Extract the (X, Y) coordinate from the center of the cell holding the provided text.  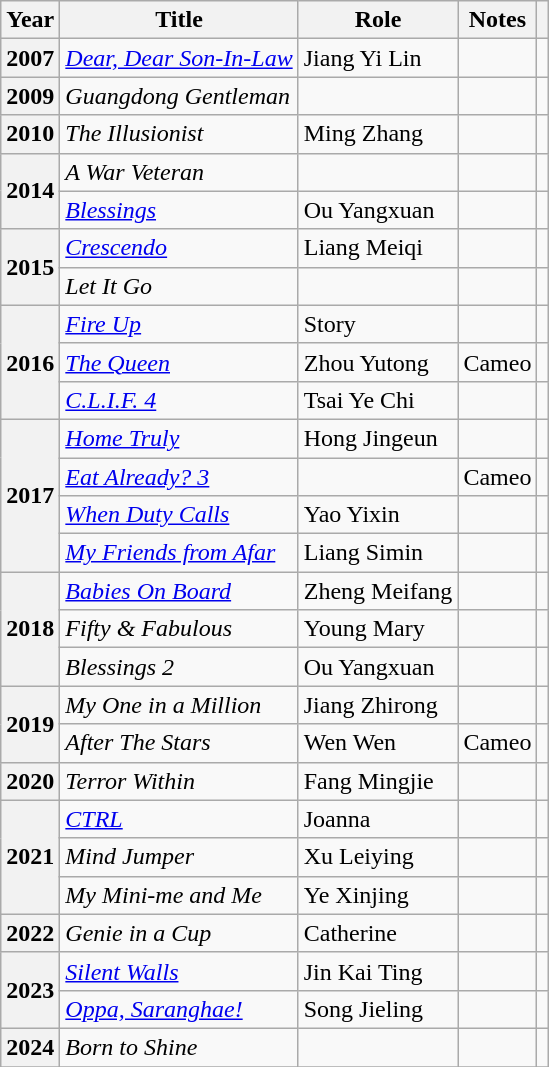
Crescendo (179, 248)
Jiang Zhirong (378, 705)
Dear, Dear Son-In-Law (179, 58)
2014 (30, 191)
2022 (30, 933)
The Illusionist (179, 134)
Let It Go (179, 286)
Tsai Ye Chi (378, 400)
Fifty & Fabulous (179, 629)
2018 (30, 629)
2009 (30, 96)
2024 (30, 1047)
2021 (30, 857)
2017 (30, 495)
Xu Leiying (378, 857)
2016 (30, 362)
Yao Yixin (378, 515)
Young Mary (378, 629)
Genie in a Cup (179, 933)
Story (378, 324)
Eat Already? 3 (179, 477)
Fang Mingjie (378, 781)
Zheng Meifang (378, 591)
Catherine (378, 933)
Jin Kai Ting (378, 971)
Role (378, 20)
When Duty Calls (179, 515)
Jiang Yi Lin (378, 58)
CTRL (179, 819)
Joanna (378, 819)
Home Truly (179, 438)
Babies On Board (179, 591)
Wen Wen (378, 743)
Ye Xinjing (378, 895)
2023 (30, 990)
Silent Walls (179, 971)
2010 (30, 134)
2007 (30, 58)
Title (179, 20)
Guangdong Gentleman (179, 96)
Ming Zhang (378, 134)
The Queen (179, 362)
2015 (30, 267)
C.L.I.F. 4 (179, 400)
Liang Simin (378, 553)
Zhou Yutong (378, 362)
Blessings (179, 210)
Liang Meiqi (378, 248)
Song Jieling (378, 1009)
My Friends from Afar (179, 553)
My One in a Million (179, 705)
Terror Within (179, 781)
2019 (30, 724)
After The Stars (179, 743)
A War Veteran (179, 172)
Year (30, 20)
Fire Up (179, 324)
Oppa, Saranghae! (179, 1009)
Born to Shine (179, 1047)
Blessings 2 (179, 667)
Mind Jumper (179, 857)
Notes (498, 20)
My Mini-me and Me (179, 895)
2020 (30, 781)
Hong Jingeun (378, 438)
